Return (X, Y) of the center of cell containing provided text 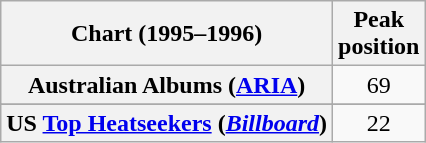
22 (379, 123)
69 (379, 85)
Chart (1995–1996) (167, 34)
Peakposition (379, 34)
US Top Heatseekers (Billboard) (167, 123)
Australian Albums (ARIA) (167, 85)
